Search for the cell housing the specified text and yield its (x, y) center coordinate. 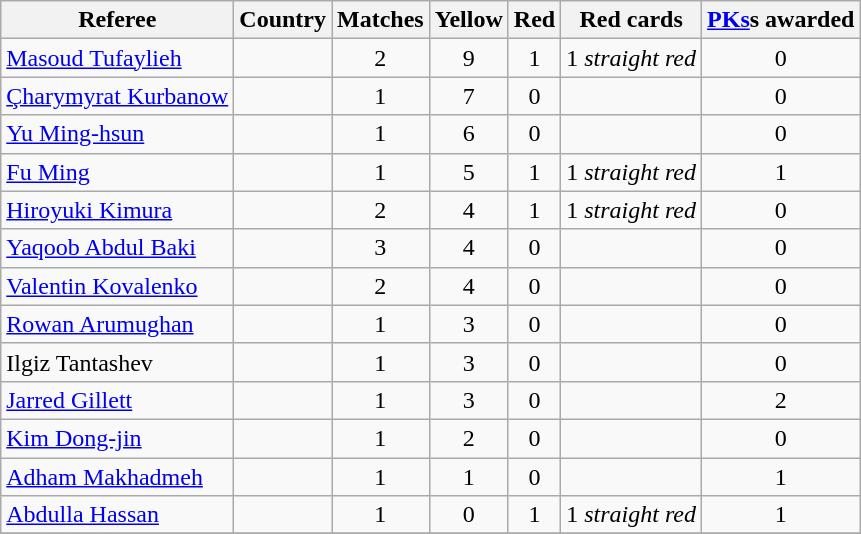
Yellow (468, 20)
Adham Makhadmeh (118, 477)
7 (468, 96)
9 (468, 58)
PKss awarded (781, 20)
5 (468, 172)
Red (534, 20)
Valentin Kovalenko (118, 286)
Yu Ming-hsun (118, 134)
Abdulla Hassan (118, 515)
Çharymyrat Kurbanow (118, 96)
Kim Dong-jin (118, 438)
6 (468, 134)
Matches (381, 20)
Hiroyuki Kimura (118, 210)
Referee (118, 20)
Rowan Arumughan (118, 324)
Ilgiz Tantashev (118, 362)
Red cards (632, 20)
Jarred Gillett (118, 400)
Yaqoob Abdul Baki (118, 248)
Masoud Tufaylieh (118, 58)
Country (283, 20)
Fu Ming (118, 172)
